Determine the (x, y) coordinate at the center of the cell enclosing the given text.  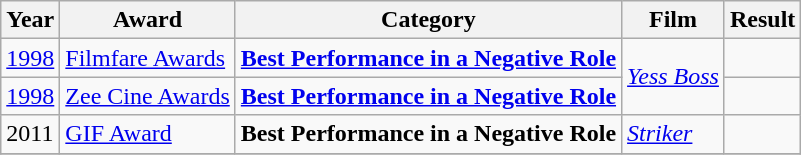
GIF Award (148, 134)
Striker (674, 134)
Category (428, 20)
Result (762, 20)
Year (30, 20)
Film (674, 20)
Filmfare Awards (148, 58)
Zee Cine Awards (148, 96)
2011 (30, 134)
Yess Boss (674, 77)
Award (148, 20)
